Find where the given text appears and provide that cell's center as (X, Y) coordinate. 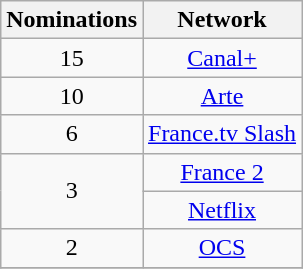
France.tv Slash (222, 134)
Canal+ (222, 58)
6 (72, 134)
Netflix (222, 210)
France 2 (222, 172)
Network (222, 20)
OCS (222, 248)
Nominations (72, 20)
3 (72, 191)
15 (72, 58)
10 (72, 96)
2 (72, 248)
Arte (222, 96)
